Detect which cell encompasses the target text, then output its (x, y) center coordinate. 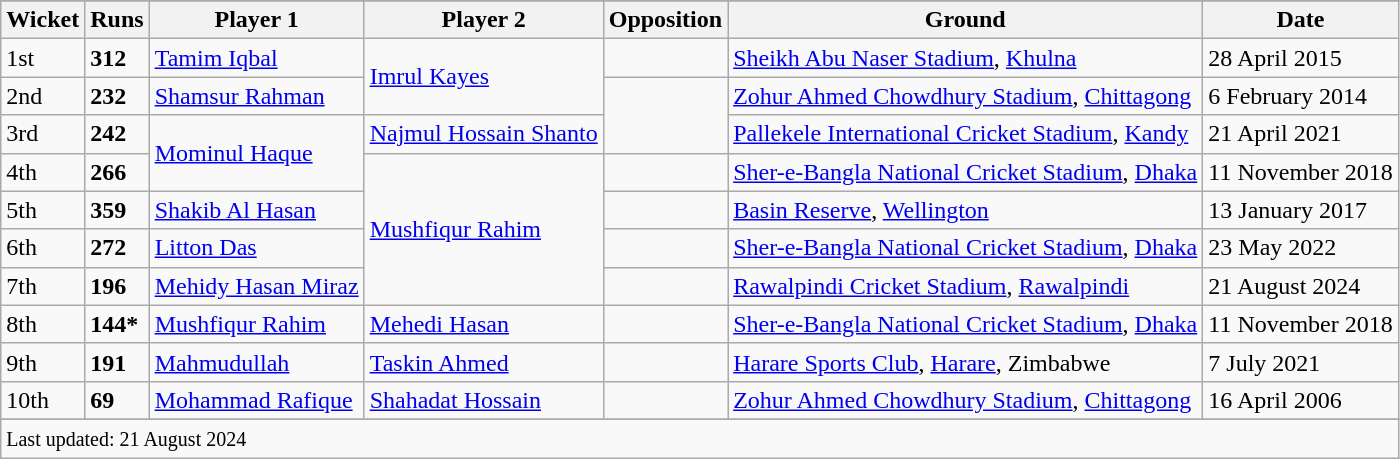
1st (43, 58)
Basin Reserve, Wellington (966, 210)
6 February 2014 (1300, 96)
191 (117, 362)
6th (43, 248)
Taskin Ahmed (484, 362)
Tamim Iqbal (256, 58)
Opposition (665, 20)
10th (43, 400)
9th (43, 362)
266 (117, 172)
7th (43, 286)
21 August 2024 (1300, 286)
144* (117, 324)
Mohammad Rafique (256, 400)
21 April 2021 (1300, 134)
28 April 2015 (1300, 58)
Player 2 (484, 20)
312 (117, 58)
23 May 2022 (1300, 248)
Sheikh Abu Naser Stadium, Khulna (966, 58)
Imrul Kayes (484, 77)
232 (117, 96)
5th (43, 210)
8th (43, 324)
3rd (43, 134)
2nd (43, 96)
Shakib Al Hasan (256, 210)
Player 1 (256, 20)
Wicket (43, 20)
4th (43, 172)
Litton Das (256, 248)
7 July 2021 (1300, 362)
Date (1300, 20)
Pallekele International Cricket Stadium, Kandy (966, 134)
Runs (117, 20)
Harare Sports Club, Harare, Zimbabwe (966, 362)
272 (117, 248)
242 (117, 134)
Mehidy Hasan Miraz (256, 286)
Shahadat Hossain (484, 400)
69 (117, 400)
Rawalpindi Cricket Stadium, Rawalpindi (966, 286)
Najmul Hossain Shanto (484, 134)
Mehedi Hasan (484, 324)
Ground (966, 20)
Mominul Haque (256, 153)
359 (117, 210)
Last updated: 21 August 2024 (700, 438)
Shamsur Rahman (256, 96)
Mahmudullah (256, 362)
196 (117, 286)
13 January 2017 (1300, 210)
16 April 2006 (1300, 400)
